Pinpoint the cell where the given text exists, returning its [x, y] midpoint coordinate. 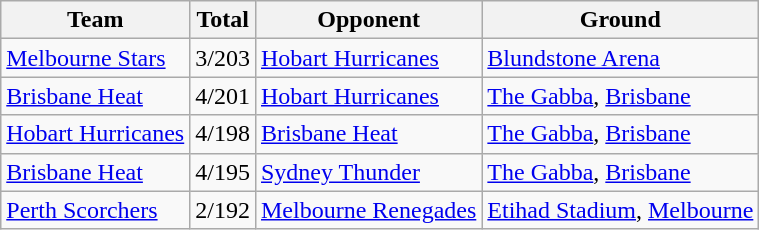
4/195 [223, 172]
Etihad Stadium, Melbourne [620, 210]
Ground [620, 20]
Sydney Thunder [368, 172]
Opponent [368, 20]
Blundstone Arena [620, 58]
Melbourne Renegades [368, 210]
Total [223, 20]
Melbourne Stars [96, 58]
3/203 [223, 58]
Team [96, 20]
4/201 [223, 96]
2/192 [223, 210]
Perth Scorchers [96, 210]
4/198 [223, 134]
